Extract the [X, Y] coordinate from the center of the cell holding the provided text.  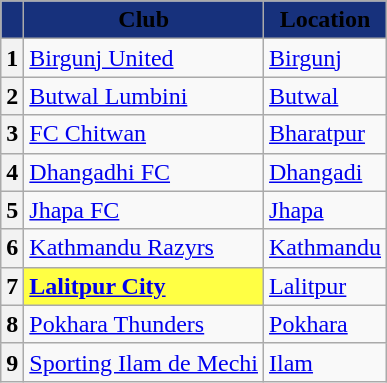
2 [12, 96]
Sporting Ilam de Mechi [144, 362]
Jhapa FC [144, 210]
Birgunj United [144, 58]
7 [12, 286]
8 [12, 324]
4 [12, 172]
Pokhara Thunders [144, 324]
Jhapa [326, 210]
1 [12, 58]
FC Chitwan [144, 134]
Butwal [326, 96]
Bharatpur [326, 134]
Dhangadi [326, 172]
Kathmandu Razyrs [144, 248]
9 [12, 362]
Ilam [326, 362]
Pokhara [326, 324]
Lalitpur [326, 286]
Location [326, 20]
6 [12, 248]
Birgunj [326, 58]
5 [12, 210]
Kathmandu [326, 248]
Club [144, 20]
3 [12, 134]
Dhangadhi FC [144, 172]
Lalitpur City [144, 286]
Butwal Lumbini [144, 96]
